Locate the cell with the specified text and output its [x, y] center coordinate. 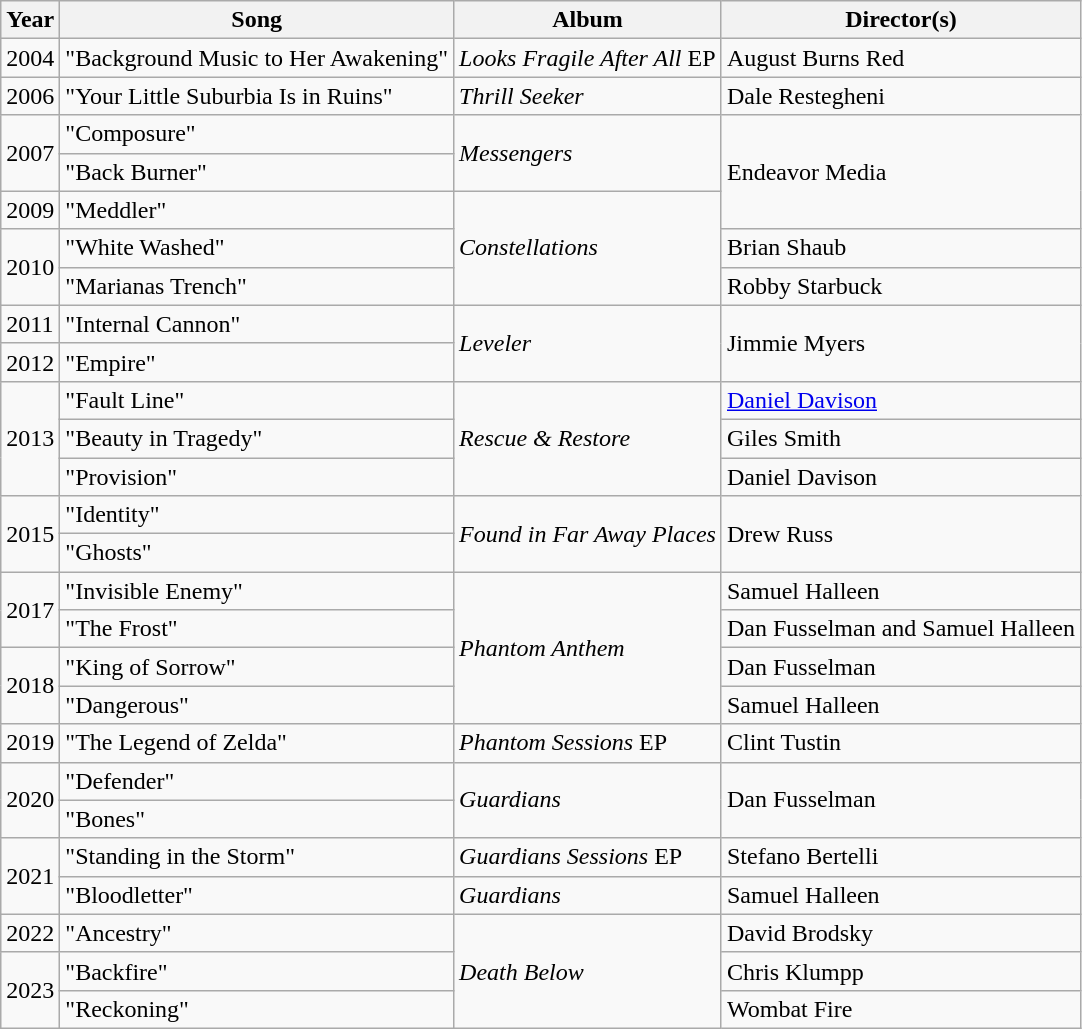
"Marianas Trench" [257, 286]
Drew Russ [900, 534]
Death Below [588, 971]
Messengers [588, 153]
2004 [30, 58]
Album [588, 20]
"Meddler" [257, 210]
"Beauty in Tragedy" [257, 438]
"Dangerous" [257, 705]
"Backfire" [257, 971]
Song [257, 20]
Guardians Sessions EP [588, 857]
Year [30, 20]
Rescue & Restore [588, 438]
David Brodsky [900, 933]
"Bones" [257, 819]
Giles Smith [900, 438]
Endeavor Media [900, 172]
2011 [30, 324]
Leveler [588, 343]
2018 [30, 686]
"White Washed" [257, 248]
2006 [30, 96]
"Your Little Suburbia Is in Ruins" [257, 96]
Phantom Anthem [588, 648]
2017 [30, 610]
"Internal Cannon" [257, 324]
"Empire" [257, 362]
"The Frost" [257, 629]
Dale Restegheni [900, 96]
August Burns Red [900, 58]
"Reckoning" [257, 1009]
Jimmie Myers [900, 343]
Phantom Sessions EP [588, 743]
"Background Music to Her Awakening" [257, 58]
Found in Far Away Places [588, 534]
2013 [30, 438]
"Invisible Enemy" [257, 591]
Looks Fragile After All EP [588, 58]
"King of Sorrow" [257, 667]
Chris Klumpp [900, 971]
"Ghosts" [257, 553]
"Bloodletter" [257, 895]
Brian Shaub [900, 248]
2019 [30, 743]
Director(s) [900, 20]
"Fault Line" [257, 400]
"Provision" [257, 477]
"Ancestry" [257, 933]
2010 [30, 267]
2022 [30, 933]
Clint Tustin [900, 743]
"Composure" [257, 134]
2012 [30, 362]
Dan Fusselman and Samuel Halleen [900, 629]
Robby Starbuck [900, 286]
2021 [30, 876]
"The Legend of Zelda" [257, 743]
"Defender" [257, 781]
Stefano Bertelli [900, 857]
Constellations [588, 248]
Wombat Fire [900, 1009]
2023 [30, 990]
2009 [30, 210]
"Back Burner" [257, 172]
2007 [30, 153]
2015 [30, 534]
"Standing in the Storm" [257, 857]
2020 [30, 800]
"Identity" [257, 515]
Thrill Seeker [588, 96]
